Detect which cell encompasses the target text, then output its [X, Y] center coordinate. 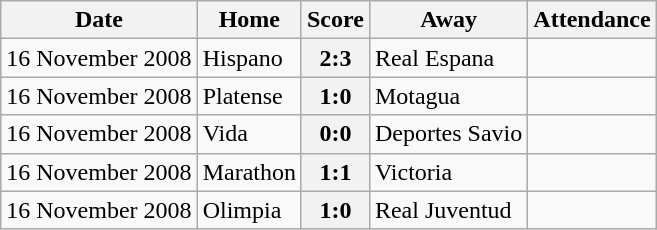
Real Espana [448, 58]
Date [99, 20]
Marathon [249, 172]
Hispano [249, 58]
0:0 [335, 134]
Away [448, 20]
Real Juventud [448, 210]
Attendance [592, 20]
Home [249, 20]
Platense [249, 96]
Score [335, 20]
1:1 [335, 172]
Vida [249, 134]
Deportes Savio [448, 134]
Victoria [448, 172]
Olimpia [249, 210]
2:3 [335, 58]
Motagua [448, 96]
